Extract the [x, y] coordinate from the center of the cell holding the provided text.  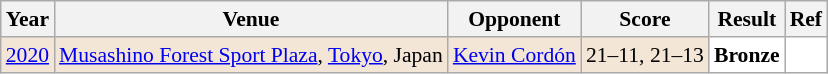
Venue [251, 19]
Opponent [514, 19]
2020 [28, 55]
21–11, 21–13 [645, 55]
Ref [806, 19]
Kevin Cordón [514, 55]
Bronze [747, 55]
Result [747, 19]
Year [28, 19]
Musashino Forest Sport Plaza, Tokyo, Japan [251, 55]
Score [645, 19]
